Output the (X, Y) coordinate of the center of the cell containing the given text.  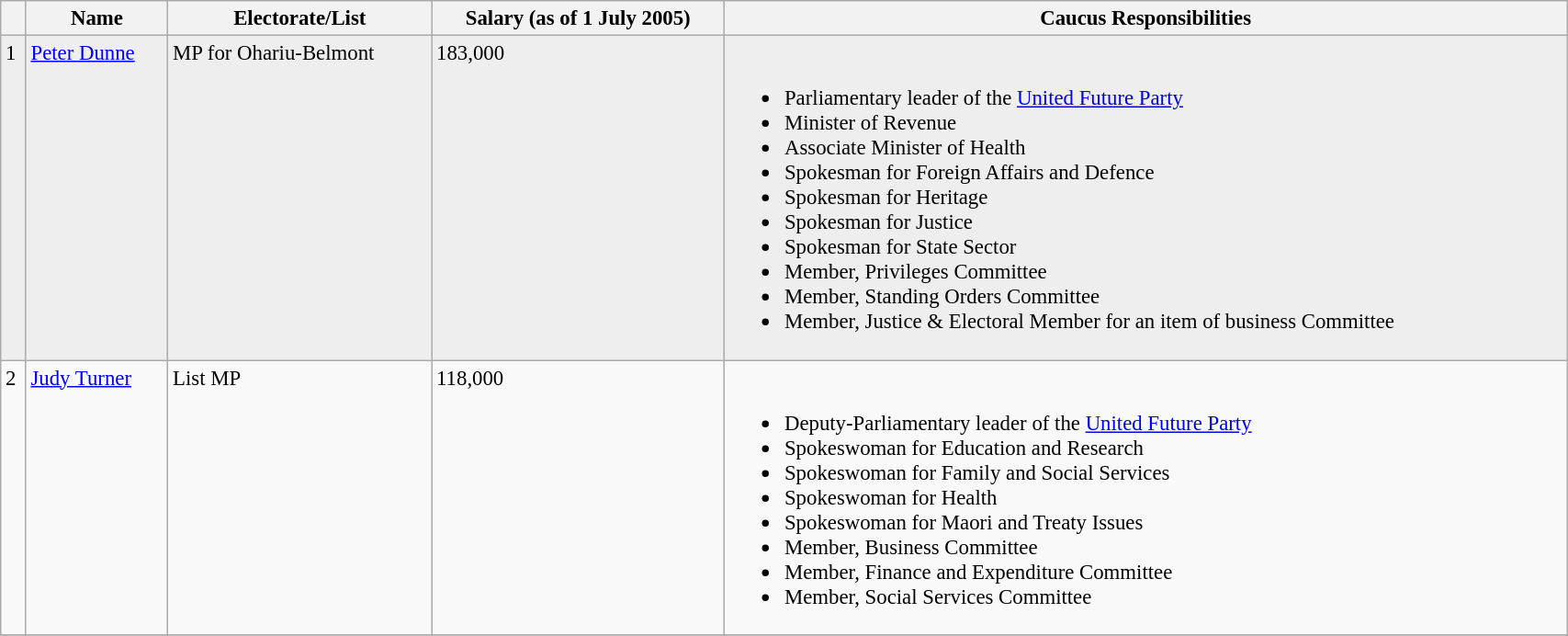
1 (13, 199)
Electorate/List (299, 18)
Caucus Responsibilities (1146, 18)
Peter Dunne (97, 199)
Name (97, 18)
List MP (299, 498)
Salary (as of 1 July 2005) (579, 18)
2 (13, 498)
118,000 (579, 498)
MP for Ohariu-Belmont (299, 199)
Judy Turner (97, 498)
183,000 (579, 199)
